From the cell containing the given text, extract its center point as [X, Y] coordinate. 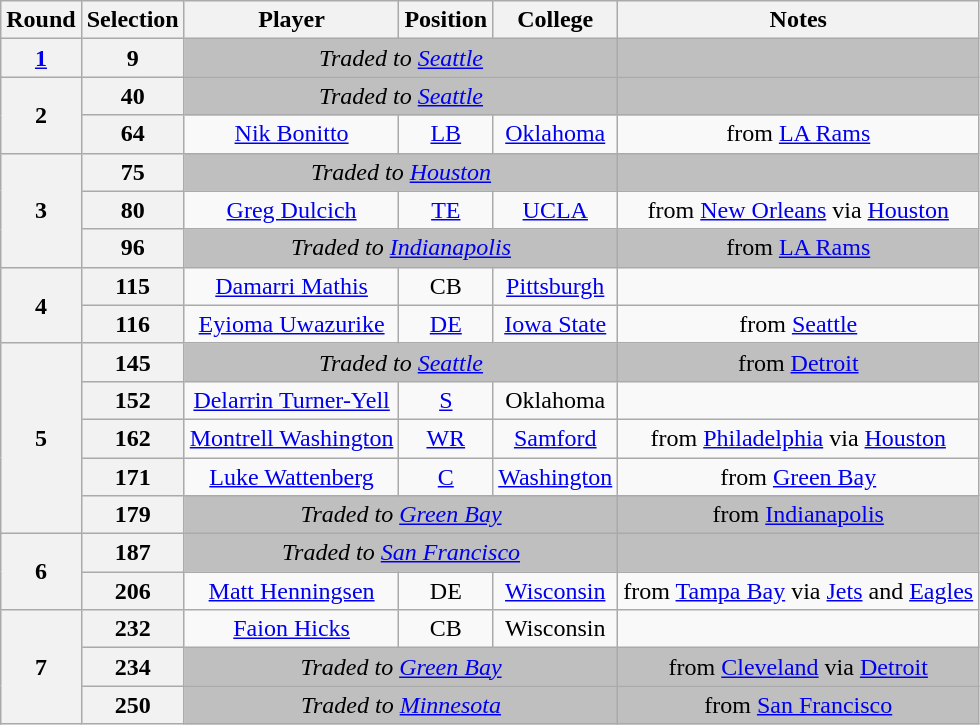
Position [446, 20]
UCLA [556, 210]
Round [41, 20]
C [446, 477]
Eyioma Uwazurike [292, 324]
Matt Henningsen [292, 591]
Greg Dulcich [292, 210]
Damarri Mathis [292, 286]
from Philadelphia via Houston [798, 438]
College [556, 20]
Luke Wattenberg [292, 477]
Montrell Washington [292, 438]
Traded to Minnesota [401, 705]
from Cleveland via Detroit [798, 667]
Selection [132, 20]
from Detroit [798, 362]
206 [132, 591]
75 [132, 172]
Notes [798, 20]
S [446, 400]
250 [132, 705]
LB [446, 134]
Iowa State [556, 324]
Traded to Indianapolis [401, 248]
234 [132, 667]
Pittsburgh [556, 286]
Delarrin Turner-Yell [292, 400]
Player [292, 20]
5 [41, 438]
Nik Bonitto [292, 134]
96 [132, 248]
1 [41, 58]
115 [132, 286]
4 [41, 305]
3 [41, 210]
from Indianapolis [798, 515]
Traded to San Francisco [401, 553]
7 [41, 667]
116 [132, 324]
187 [132, 553]
40 [132, 96]
2 [41, 115]
232 [132, 629]
145 [132, 362]
from San Francisco [798, 705]
80 [132, 210]
from Green Bay [798, 477]
179 [132, 515]
64 [132, 134]
Traded to Houston [401, 172]
Faion Hicks [292, 629]
TE [446, 210]
152 [132, 400]
162 [132, 438]
Samford [556, 438]
WR [446, 438]
171 [132, 477]
from Tampa Bay via Jets and Eagles [798, 591]
Washington [556, 477]
9 [132, 58]
from New Orleans via Houston [798, 210]
6 [41, 572]
from Seattle [798, 324]
